Detect which cell encompasses the target text, then output its [x, y] center coordinate. 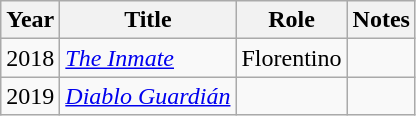
The Inmate [148, 58]
Florentino [292, 58]
Notes [381, 20]
Title [148, 20]
2018 [30, 58]
2019 [30, 96]
Role [292, 20]
Diablo Guardián [148, 96]
Year [30, 20]
